From the cell containing the given text, extract its center point as [X, Y] coordinate. 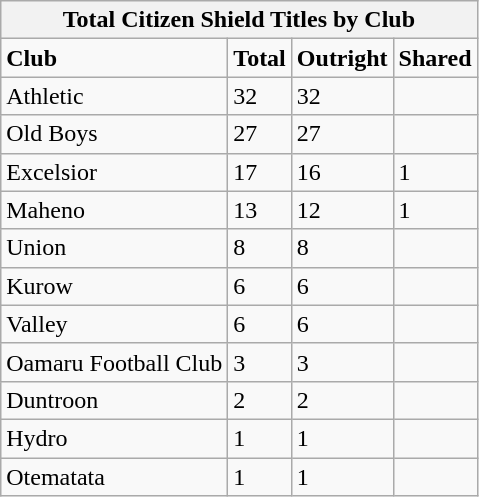
17 [260, 172]
Club [114, 58]
Maheno [114, 210]
Union [114, 248]
Old Boys [114, 134]
Otematata [114, 477]
Shared [435, 58]
Oamaru Football Club [114, 362]
Hydro [114, 438]
Valley [114, 324]
Outright [342, 58]
Total [260, 58]
16 [342, 172]
Total Citizen Shield Titles by Club [239, 20]
13 [260, 210]
12 [342, 210]
Duntroon [114, 400]
Excelsior [114, 172]
Athletic [114, 96]
Kurow [114, 286]
